Locate the cell with the specified text and output its (X, Y) center coordinate. 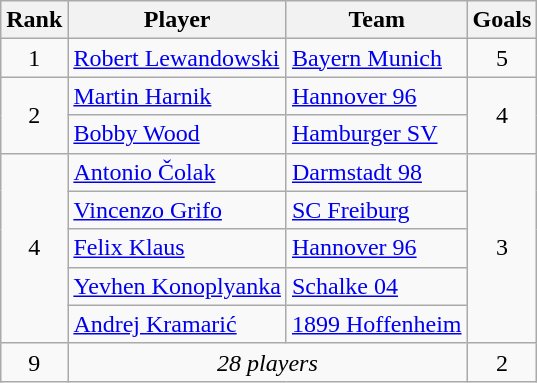
Schalke 04 (376, 286)
1899 Hoffenheim (376, 324)
Robert Lewandowski (178, 58)
5 (502, 58)
Hamburger SV (376, 134)
Goals (502, 20)
9 (34, 362)
Rank (34, 20)
Antonio Čolak (178, 172)
Vincenzo Grifo (178, 210)
Team (376, 20)
SC Freiburg (376, 210)
Andrej Kramarić (178, 324)
Yevhen Konoplyanka (178, 286)
Felix Klaus (178, 248)
Darmstadt 98 (376, 172)
Player (178, 20)
Martin Harnik (178, 96)
Bayern Munich (376, 58)
Bobby Wood (178, 134)
3 (502, 248)
1 (34, 58)
28 players (268, 362)
